For the text-containing cell, return its midpoint in (x, y) coordinate format. 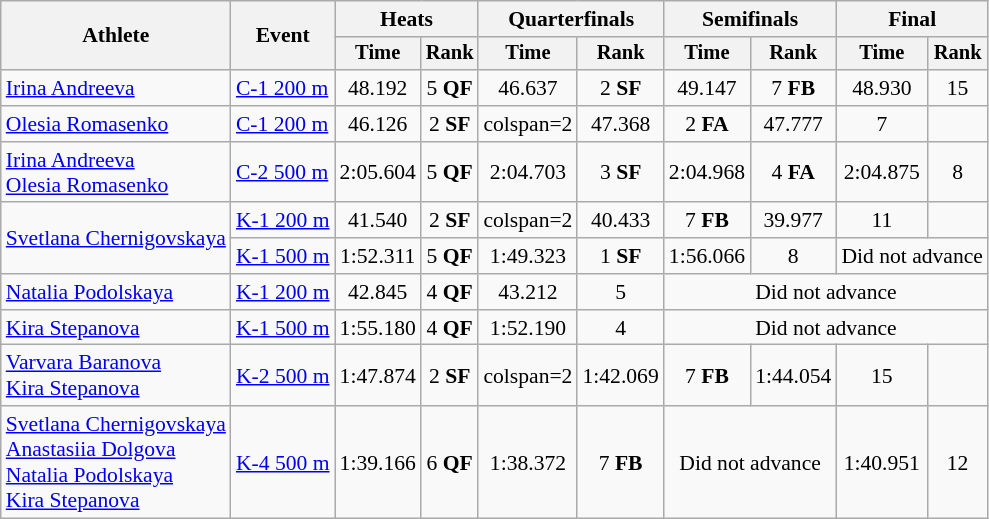
Olesia Romasenko (116, 124)
5 (620, 292)
1:55.180 (378, 328)
Kira Stepanova (116, 328)
46.126 (378, 124)
Quarterfinals (570, 19)
1 SF (620, 256)
1:42.069 (620, 376)
3 SF (620, 172)
Svetlana Chernigovskaya (116, 238)
2:04.875 (882, 172)
Athlete (116, 36)
49.147 (707, 88)
47.777 (793, 124)
41.540 (378, 221)
48.930 (882, 88)
1:49.323 (528, 256)
Event (283, 36)
Irina Andreeva (116, 88)
12 (958, 462)
Svetlana ChernigovskayaAnastasiia DolgovaNatalia PodolskayaKira Stepanova (116, 462)
46.637 (528, 88)
1:52.190 (528, 328)
2:04.703 (528, 172)
1:47.874 (378, 376)
1:44.054 (793, 376)
2 FA (707, 124)
2:04.968 (707, 172)
40.433 (620, 221)
7 (882, 124)
1:52.311 (378, 256)
Varvara BaranovaKira Stepanova (116, 376)
C-2 500 m (283, 172)
1:38.372 (528, 462)
Natalia Podolskaya (116, 292)
Final (912, 19)
4 (620, 328)
Semifinals (750, 19)
Heats (407, 19)
1:56.066 (707, 256)
1:40.951 (882, 462)
2:05.604 (378, 172)
39.977 (793, 221)
43.212 (528, 292)
11 (882, 221)
K-2 500 m (283, 376)
47.368 (620, 124)
48.192 (378, 88)
1:39.166 (378, 462)
6 QF (450, 462)
Irina AndreevaOlesia Romasenko (116, 172)
42.845 (378, 292)
4 FA (793, 172)
K-4 500 m (283, 462)
